Provide the (x, y) coordinate of the cell's center where the given text is located.  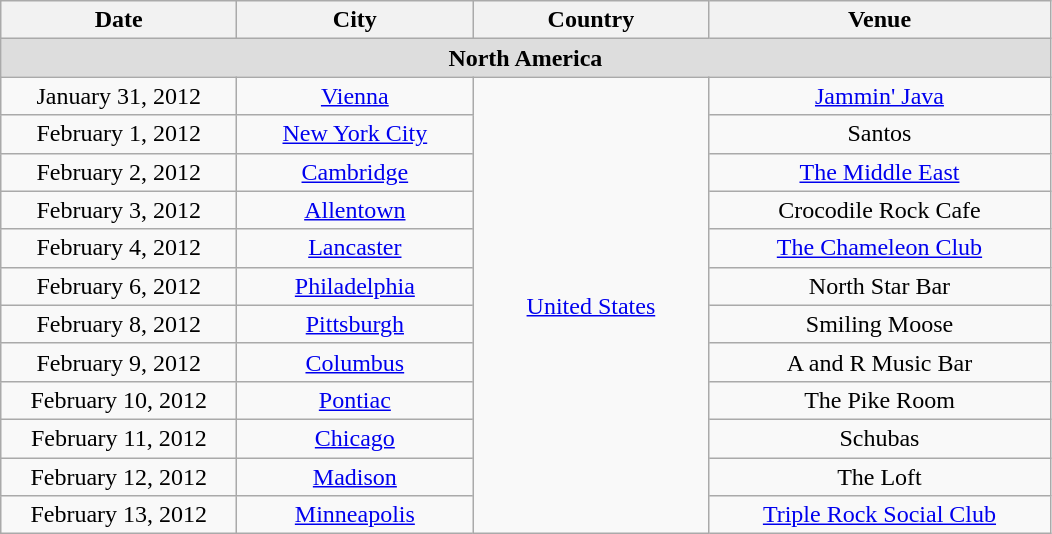
The Middle East (880, 172)
Philadelphia (355, 286)
February 13, 2012 (119, 515)
February 12, 2012 (119, 477)
North Star Bar (880, 286)
February 3, 2012 (119, 210)
The Pike Room (880, 400)
New York City (355, 134)
Jammin' Java (880, 96)
United States (591, 306)
February 10, 2012 (119, 400)
Santos (880, 134)
Venue (880, 20)
Madison (355, 477)
Cambridge (355, 172)
February 9, 2012 (119, 362)
North America (526, 58)
Chicago (355, 438)
Country (591, 20)
Schubas (880, 438)
The Loft (880, 477)
February 6, 2012 (119, 286)
Lancaster (355, 248)
February 11, 2012 (119, 438)
Date (119, 20)
A and R Music Bar (880, 362)
Minneapolis (355, 515)
February 8, 2012 (119, 324)
Pontiac (355, 400)
Triple Rock Social Club (880, 515)
January 31, 2012 (119, 96)
The Chameleon Club (880, 248)
Allentown (355, 210)
Vienna (355, 96)
City (355, 20)
Smiling Moose (880, 324)
Columbus (355, 362)
Crocodile Rock Cafe (880, 210)
February 1, 2012 (119, 134)
February 2, 2012 (119, 172)
February 4, 2012 (119, 248)
Pittsburgh (355, 324)
